Locate the cell with the specified text and output its (X, Y) center coordinate. 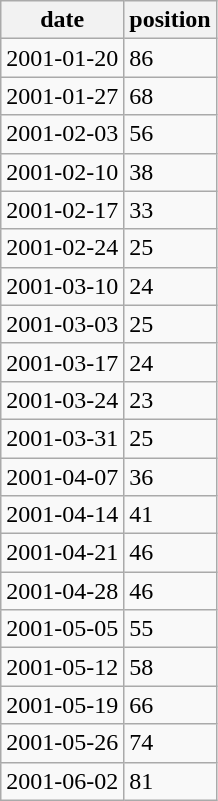
56 (170, 134)
2001-05-19 (62, 705)
date (62, 20)
position (170, 20)
2001-06-02 (62, 781)
41 (170, 515)
86 (170, 58)
2001-03-24 (62, 400)
58 (170, 667)
81 (170, 781)
33 (170, 210)
2001-03-17 (62, 362)
2001-03-31 (62, 438)
2001-01-20 (62, 58)
55 (170, 629)
23 (170, 400)
2001-02-10 (62, 172)
2001-01-27 (62, 96)
2001-02-17 (62, 210)
2001-04-28 (62, 591)
36 (170, 477)
2001-04-21 (62, 553)
68 (170, 96)
66 (170, 705)
74 (170, 743)
2001-03-03 (62, 324)
2001-05-12 (62, 667)
2001-03-10 (62, 286)
2001-02-24 (62, 248)
2001-04-14 (62, 515)
2001-04-07 (62, 477)
2001-02-03 (62, 134)
2001-05-05 (62, 629)
38 (170, 172)
2001-05-26 (62, 743)
